Output the [X, Y] coordinate of the center of the cell containing the given text.  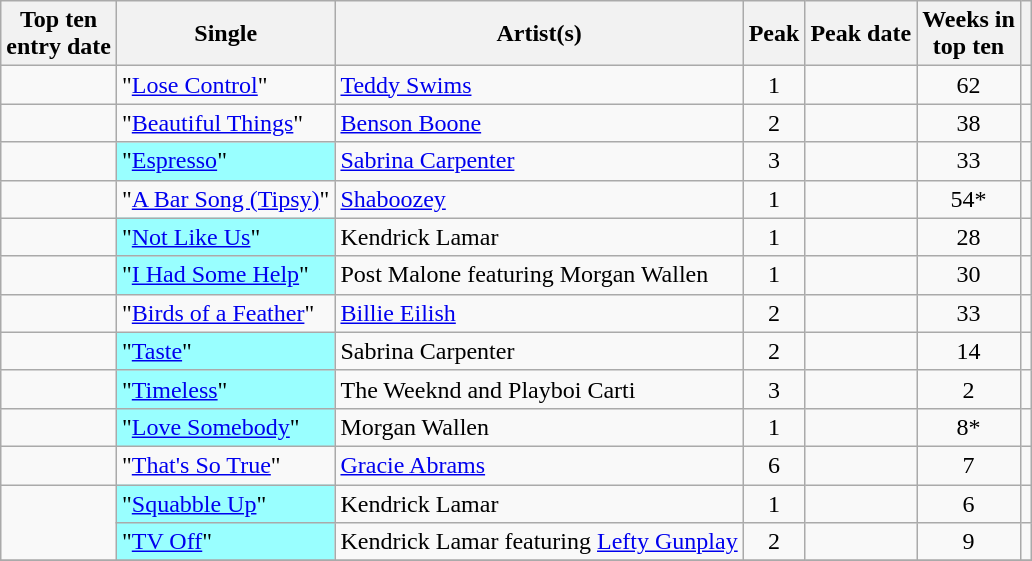
"Love Somebody" [225, 427]
Top tenentry date [59, 34]
"Beautiful Things" [225, 123]
Shaboozey [539, 199]
"TV Off" [225, 542]
Morgan Wallen [539, 427]
Gracie Abrams [539, 465]
"Lose Control" [225, 85]
"Taste" [225, 351]
Peak date [861, 34]
The Weeknd and Playboi Carti [539, 389]
54* [969, 199]
"Not Like Us" [225, 237]
"Squabble Up" [225, 503]
Billie Eilish [539, 313]
"Espresso" [225, 161]
38 [969, 123]
"Timeless" [225, 389]
"A Bar Song (Tipsy)" [225, 199]
Artist(s) [539, 34]
Peak [774, 34]
62 [969, 85]
8* [969, 427]
"That's So True" [225, 465]
Post Malone featuring Morgan Wallen [539, 275]
9 [969, 542]
Weeks intop ten [969, 34]
30 [969, 275]
Kendrick Lamar featuring Lefty Gunplay [539, 542]
"I Had Some Help" [225, 275]
Single [225, 34]
7 [969, 465]
Teddy Swims [539, 85]
14 [969, 351]
Benson Boone [539, 123]
"Birds of a Feather" [225, 313]
28 [969, 237]
